Provide the [X, Y] coordinate of the cell's center where the given text is located.  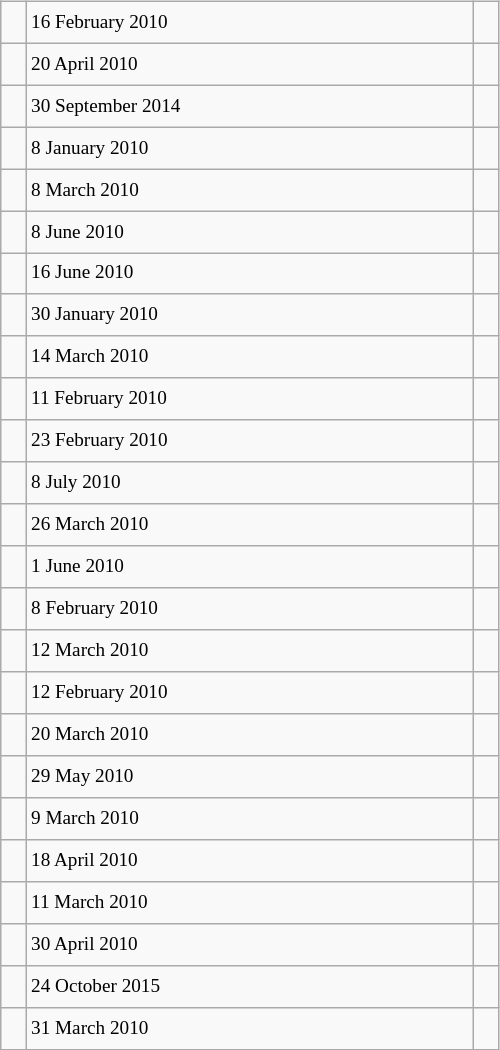
20 April 2010 [249, 64]
11 February 2010 [249, 399]
31 March 2010 [249, 1028]
11 March 2010 [249, 902]
16 June 2010 [249, 274]
9 March 2010 [249, 819]
1 June 2010 [249, 567]
24 October 2015 [249, 986]
23 February 2010 [249, 441]
12 March 2010 [249, 651]
14 March 2010 [249, 357]
30 September 2014 [249, 106]
26 March 2010 [249, 525]
18 April 2010 [249, 861]
8 July 2010 [249, 483]
8 March 2010 [249, 190]
16 February 2010 [249, 22]
20 March 2010 [249, 735]
8 February 2010 [249, 609]
29 May 2010 [249, 777]
8 January 2010 [249, 148]
30 January 2010 [249, 315]
8 June 2010 [249, 232]
30 April 2010 [249, 944]
12 February 2010 [249, 693]
